Return [X, Y] of the center of cell containing provided text 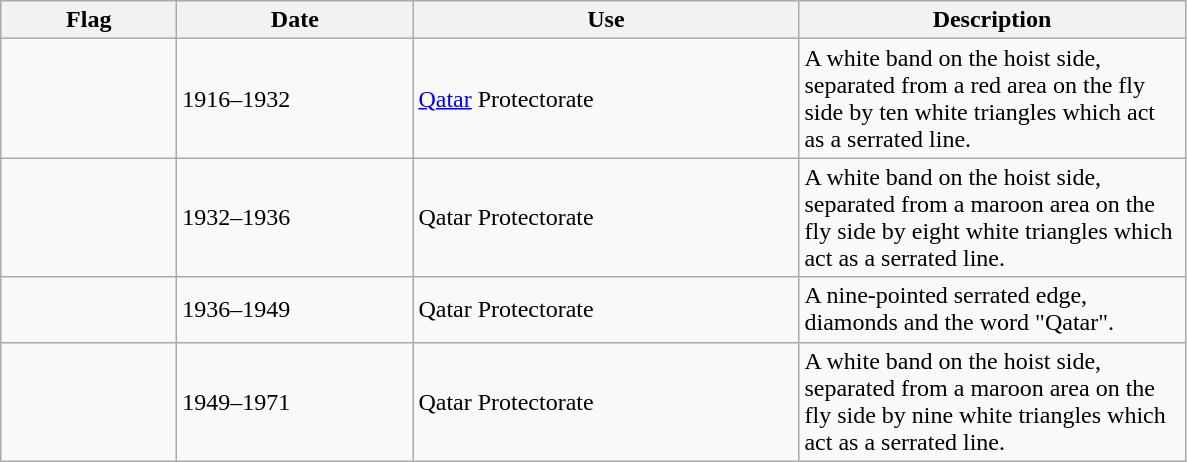
A white band on the hoist side, separated from a red area on the fly side by ten white triangles which act as a serrated line. [992, 98]
A white band on the hoist side, separated from a maroon area on the fly side by eight white triangles which act as a serrated line. [992, 218]
Description [992, 20]
A nine-pointed serrated edge, diamonds and the word "Qatar". [992, 310]
1916–1932 [295, 98]
1932–1936 [295, 218]
Date [295, 20]
Use [606, 20]
1936–1949 [295, 310]
Flag [89, 20]
A white band on the hoist side, separated from a maroon area on the fly side by nine white triangles which act as a serrated line. [992, 402]
1949–1971 [295, 402]
